Determine the (x, y) coordinate at the center of the cell enclosing the given text.  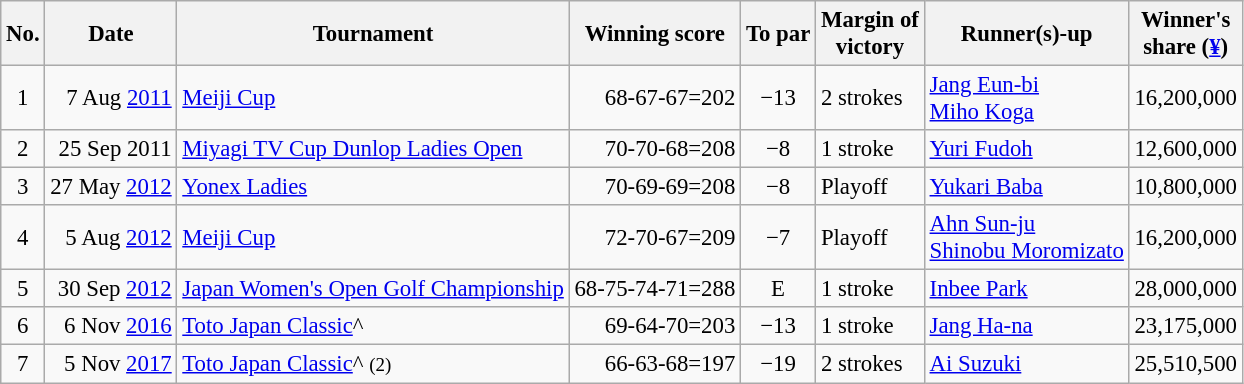
1 (23, 98)
7 Aug 2011 (111, 98)
5 Nov 2017 (111, 364)
10,800,000 (1186, 187)
68-75-74-71=288 (655, 289)
6 (23, 327)
7 (23, 364)
3 (23, 187)
Winner'sshare (¥) (1186, 34)
No. (23, 34)
23,175,000 (1186, 327)
28,000,000 (1186, 289)
−7 (778, 238)
Winning score (655, 34)
Jang Ha-na (1026, 327)
Japan Women's Open Golf Championship (373, 289)
Toto Japan Classic^ (2) (373, 364)
Date (111, 34)
4 (23, 238)
2 (23, 149)
Yukari Baba (1026, 187)
5 (23, 289)
5 Aug 2012 (111, 238)
To par (778, 34)
−19 (778, 364)
Inbee Park (1026, 289)
Margin ofvictory (870, 34)
6 Nov 2016 (111, 327)
66-63-68=197 (655, 364)
12,600,000 (1186, 149)
E (778, 289)
Ai Suzuki (1026, 364)
70-69-69=208 (655, 187)
30 Sep 2012 (111, 289)
70-70-68=208 (655, 149)
Runner(s)-up (1026, 34)
27 May 2012 (111, 187)
Yuri Fudoh (1026, 149)
68-67-67=202 (655, 98)
Miyagi TV Cup Dunlop Ladies Open (373, 149)
69-64-70=203 (655, 327)
25,510,500 (1186, 364)
Jang Eun-bi Miho Koga (1026, 98)
Toto Japan Classic^ (373, 327)
72-70-67=209 (655, 238)
25 Sep 2011 (111, 149)
Tournament (373, 34)
Ahn Sun-ju Shinobu Moromizato (1026, 238)
Yonex Ladies (373, 187)
